Return the [x, y] coordinate for the center point of the cell that contains the specified text.  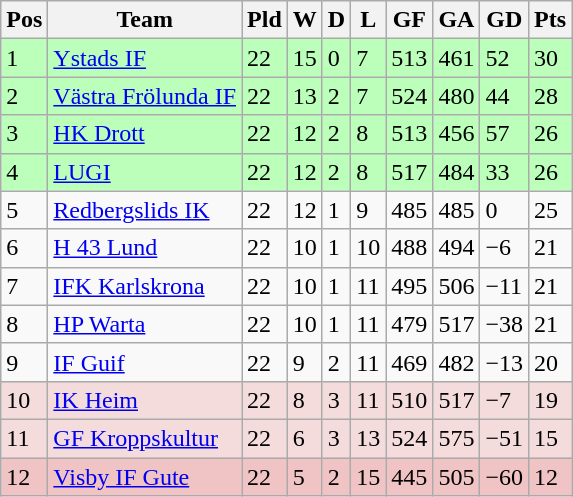
Ystads IF [145, 58]
IFK Karlskrona [145, 286]
IF Guif [145, 362]
19 [550, 400]
30 [550, 58]
HK Drott [145, 134]
575 [456, 438]
−38 [504, 324]
495 [410, 286]
L [368, 20]
44 [504, 96]
Redbergslids IK [145, 210]
484 [456, 172]
28 [550, 96]
Visby IF Gute [145, 477]
456 [456, 134]
−11 [504, 286]
GF [410, 20]
Västra Frölunda IF [145, 96]
494 [456, 248]
488 [410, 248]
−13 [504, 362]
445 [410, 477]
20 [550, 362]
HP Warta [145, 324]
505 [456, 477]
GD [504, 20]
461 [456, 58]
480 [456, 96]
IK Heim [145, 400]
479 [410, 324]
482 [456, 362]
Pts [550, 20]
−7 [504, 400]
469 [410, 362]
GA [456, 20]
−51 [504, 438]
D [336, 20]
4 [24, 172]
Team [145, 20]
52 [504, 58]
−6 [504, 248]
−60 [504, 477]
506 [456, 286]
LUGI [145, 172]
H 43 Lund [145, 248]
57 [504, 134]
33 [504, 172]
W [304, 20]
GF Kroppskultur [145, 438]
Pld [265, 20]
25 [550, 210]
Pos [24, 20]
510 [410, 400]
